From the cell containing the given text, extract its center point as [x, y] coordinate. 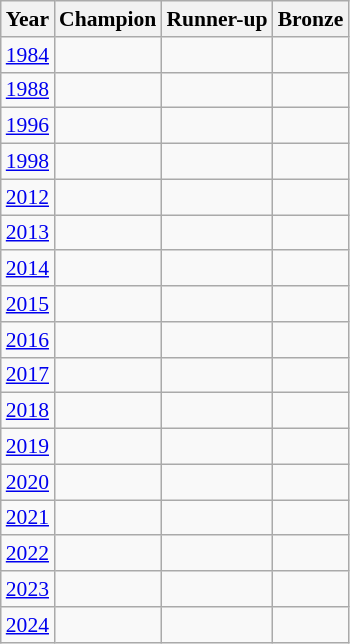
Year [28, 19]
2016 [28, 340]
2012 [28, 197]
Champion [108, 19]
Runner-up [216, 19]
2015 [28, 304]
1998 [28, 162]
2022 [28, 554]
1988 [28, 90]
1996 [28, 126]
2013 [28, 233]
2019 [28, 447]
2014 [28, 269]
2021 [28, 518]
1984 [28, 55]
2023 [28, 589]
2018 [28, 411]
2017 [28, 375]
2024 [28, 625]
Bronze [311, 19]
2020 [28, 482]
